Detect which cell encompasses the target text, then output its [X, Y] center coordinate. 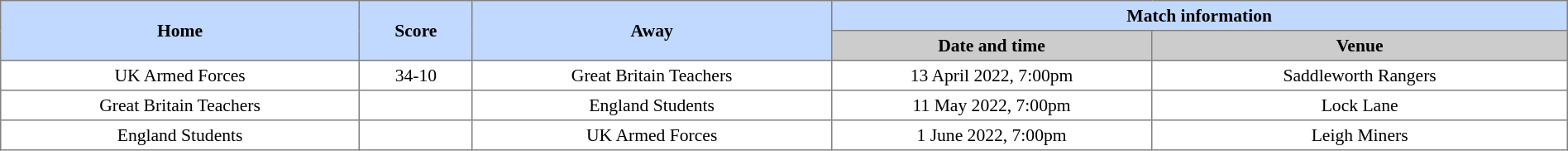
34-10 [415, 75]
Date and time [992, 46]
Score [415, 31]
Home [180, 31]
Leigh Miners [1360, 135]
Match information [1199, 16]
Venue [1360, 46]
13 April 2022, 7:00pm [992, 75]
Lock Lane [1360, 105]
Saddleworth Rangers [1360, 75]
11 May 2022, 7:00pm [992, 105]
Away [652, 31]
1 June 2022, 7:00pm [992, 135]
